For the text-containing cell, return its midpoint in (x, y) coordinate format. 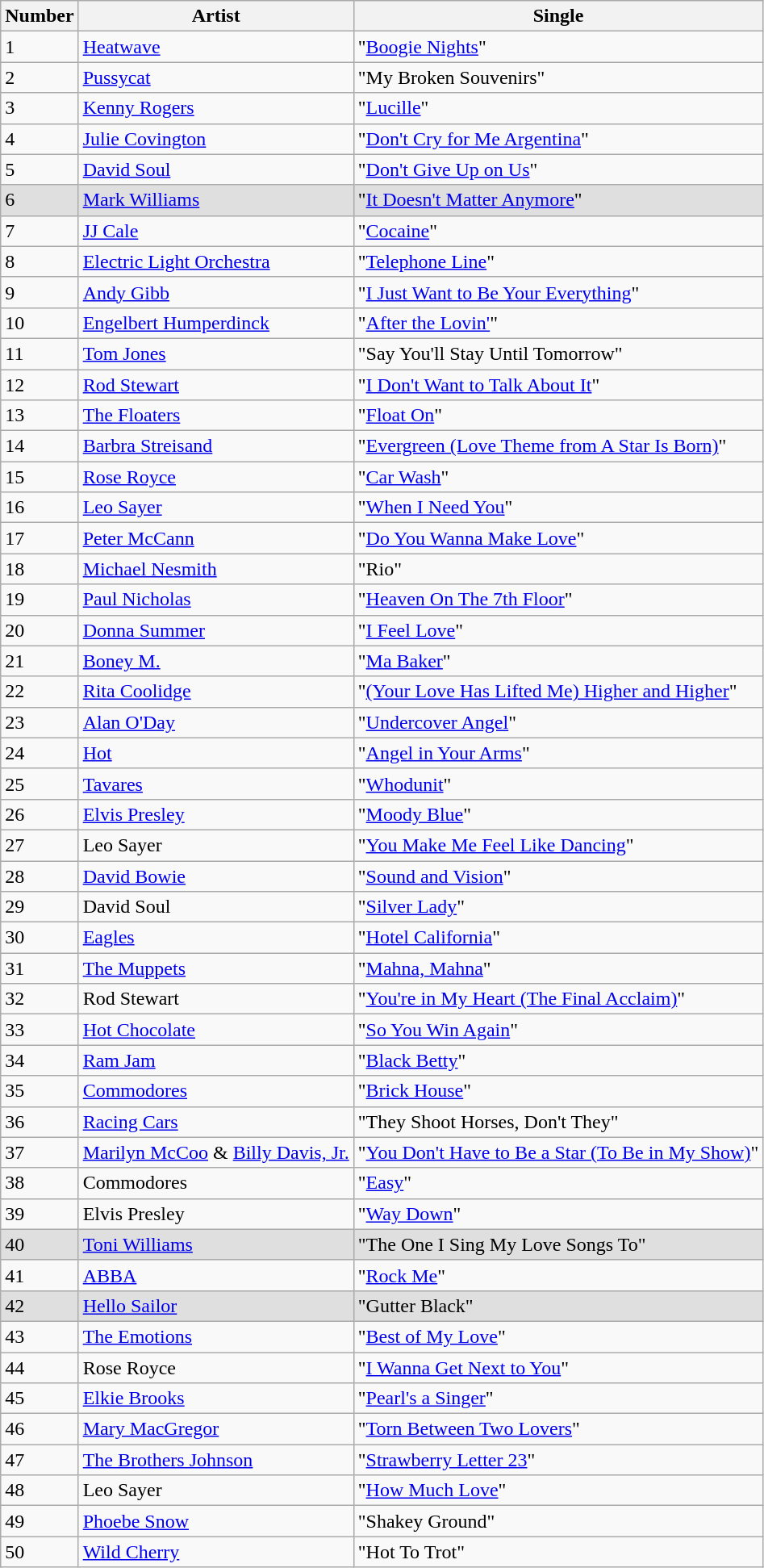
48 (40, 1491)
Mark Williams (216, 200)
"Don't Cry for Me Argentina" (558, 139)
Mary MacGregor (216, 1429)
6 (40, 200)
"Sound and Vision" (558, 876)
David Bowie (216, 876)
21 (40, 661)
28 (40, 876)
31 (40, 968)
"Brick House" (558, 1091)
"Hotel California" (558, 938)
5 (40, 169)
"Best of My Love" (558, 1336)
1 (40, 47)
36 (40, 1122)
7 (40, 231)
Single (558, 16)
"They Shoot Horses, Don't They" (558, 1122)
"You Make Me Feel Like Dancing" (558, 845)
Julie Covington (216, 139)
Andy Gibb (216, 292)
"Angel in Your Arms" (558, 753)
"Way Down" (558, 1214)
35 (40, 1091)
Paul Nicholas (216, 600)
"Evergreen (Love Theme from A Star Is Born)" (558, 446)
19 (40, 600)
"Say You'll Stay Until Tomorrow" (558, 353)
"So You Win Again" (558, 1030)
18 (40, 569)
ABBA (216, 1275)
12 (40, 385)
"Shakey Ground" (558, 1521)
32 (40, 999)
Marilyn McCoo & Billy Davis, Jr. (216, 1152)
The Muppets (216, 968)
39 (40, 1214)
"How Much Love" (558, 1491)
"Float On" (558, 416)
Boney M. (216, 661)
Peter McCann (216, 538)
"I Just Want to Be Your Everything" (558, 292)
23 (40, 722)
"I Don't Want to Talk About It" (558, 385)
Phoebe Snow (216, 1521)
"You Don't Have to Be a Star (To Be in My Show)" (558, 1152)
"(Your Love Has Lifted Me) Higher and Higher" (558, 692)
34 (40, 1060)
20 (40, 630)
Elkie Brooks (216, 1399)
24 (40, 753)
"Ma Baker" (558, 661)
11 (40, 353)
"Silver Lady" (558, 907)
Pussycat (216, 77)
"My Broken Souvenirs" (558, 77)
43 (40, 1336)
Artist (216, 16)
9 (40, 292)
Rita Coolidge (216, 692)
33 (40, 1030)
4 (40, 139)
Heatwave (216, 47)
27 (40, 845)
49 (40, 1521)
"Black Betty" (558, 1060)
"Telephone Line" (558, 261)
"Gutter Black" (558, 1306)
"You're in My Heart (The Final Acclaim)" (558, 999)
"After the Lovin'" (558, 323)
37 (40, 1152)
Number (40, 16)
"Lucille" (558, 108)
"Torn Between Two Lovers" (558, 1429)
44 (40, 1368)
Wild Cherry (216, 1552)
"Undercover Angel" (558, 722)
47 (40, 1460)
JJ Cale (216, 231)
"Rio" (558, 569)
42 (40, 1306)
"Do You Wanna Make Love" (558, 538)
"I Wanna Get Next to You" (558, 1368)
8 (40, 261)
Barbra Streisand (216, 446)
"The One I Sing My Love Songs To" (558, 1244)
Hello Sailor (216, 1306)
"Hot To Trot" (558, 1552)
"It Doesn't Matter Anymore" (558, 200)
"Heaven On The 7th Floor" (558, 600)
"Boogie Nights" (558, 47)
Toni Williams (216, 1244)
The Brothers Johnson (216, 1460)
"Easy" (558, 1183)
41 (40, 1275)
50 (40, 1552)
2 (40, 77)
3 (40, 108)
Electric Light Orchestra (216, 261)
15 (40, 477)
10 (40, 323)
"I Feel Love" (558, 630)
"Car Wash" (558, 477)
17 (40, 538)
"Mahna, Mahna" (558, 968)
"Strawberry Letter 23" (558, 1460)
14 (40, 446)
Donna Summer (216, 630)
25 (40, 784)
40 (40, 1244)
The Floaters (216, 416)
"Whodunit" (558, 784)
Engelbert Humperdinck (216, 323)
Tom Jones (216, 353)
45 (40, 1399)
"Don't Give Up on Us" (558, 169)
Tavares (216, 784)
38 (40, 1183)
16 (40, 508)
"Rock Me" (558, 1275)
22 (40, 692)
30 (40, 938)
Hot (216, 753)
Kenny Rogers (216, 108)
46 (40, 1429)
"Cocaine" (558, 231)
26 (40, 814)
Michael Nesmith (216, 569)
"When I Need You" (558, 508)
13 (40, 416)
Ram Jam (216, 1060)
Alan O'Day (216, 722)
29 (40, 907)
"Moody Blue" (558, 814)
Hot Chocolate (216, 1030)
Eagles (216, 938)
The Emotions (216, 1336)
Racing Cars (216, 1122)
"Pearl's a Singer" (558, 1399)
